Search for the cell housing the specified text and yield its (X, Y) center coordinate. 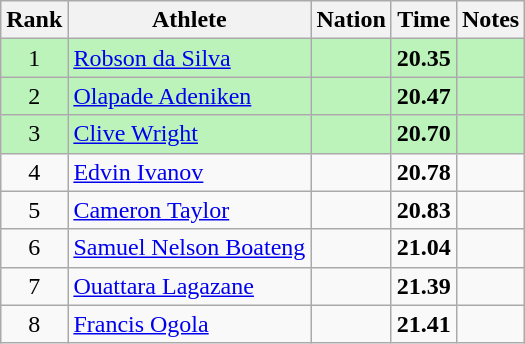
4 (34, 172)
2 (34, 96)
20.47 (424, 96)
Cameron Taylor (190, 210)
7 (34, 286)
1 (34, 58)
Clive Wright (190, 134)
Time (424, 20)
Nation (351, 20)
6 (34, 248)
Samuel Nelson Boateng (190, 248)
Edvin Ivanov (190, 172)
Athlete (190, 20)
20.83 (424, 210)
20.78 (424, 172)
Rank (34, 20)
21.39 (424, 286)
Ouattara Lagazane (190, 286)
8 (34, 324)
21.41 (424, 324)
Francis Ogola (190, 324)
20.70 (424, 134)
Notes (490, 20)
20.35 (424, 58)
Olapade Adeniken (190, 96)
21.04 (424, 248)
3 (34, 134)
Robson da Silva (190, 58)
5 (34, 210)
